Return (X, Y) of the center of cell containing provided text 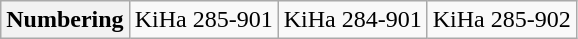
KiHa 284-901 (352, 20)
KiHa 285-901 (204, 20)
KiHa 285-902 (502, 20)
Numbering (65, 20)
